For the text-containing cell, return its midpoint in (x, y) coordinate format. 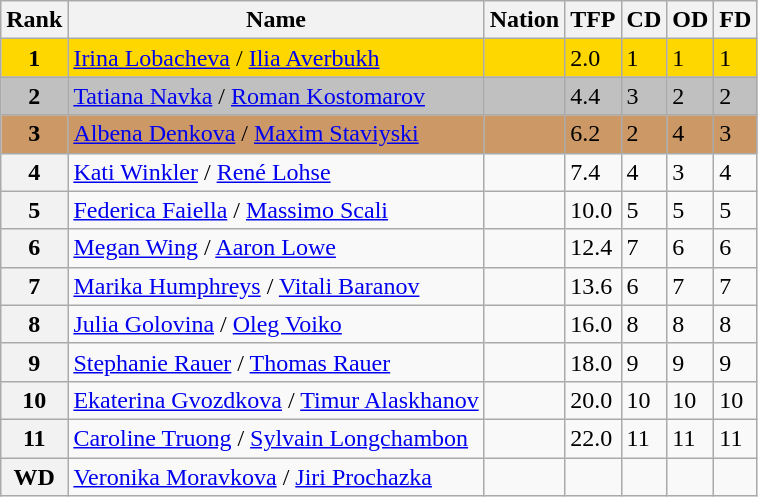
Caroline Truong / Sylvain Longchambon (276, 438)
Nation (524, 20)
Name (276, 20)
Stephanie Rauer / Thomas Rauer (276, 362)
Rank (34, 20)
2.0 (593, 58)
18.0 (593, 362)
Federica Faiella / Massimo Scali (276, 210)
Ekaterina Gvozdkova / Timur Alaskhanov (276, 400)
Tatiana Navka / Roman Kostomarov (276, 96)
Marika Humphreys / Vitali Baranov (276, 286)
4.4 (593, 96)
WD (34, 477)
Albena Denkova / Maxim Staviyski (276, 134)
Julia Golovina / Oleg Voiko (276, 324)
20.0 (593, 400)
TFP (593, 20)
13.6 (593, 286)
22.0 (593, 438)
OD (690, 20)
10.0 (593, 210)
12.4 (593, 248)
Veronika Moravkova / Jiri Prochazka (276, 477)
FD (736, 20)
Kati Winkler / René Lohse (276, 172)
6.2 (593, 134)
Megan Wing / Aaron Lowe (276, 248)
CD (644, 20)
16.0 (593, 324)
7.4 (593, 172)
Irina Lobacheva / Ilia Averbukh (276, 58)
